Determine the [x, y] coordinate at the center of the cell enclosing the given text.  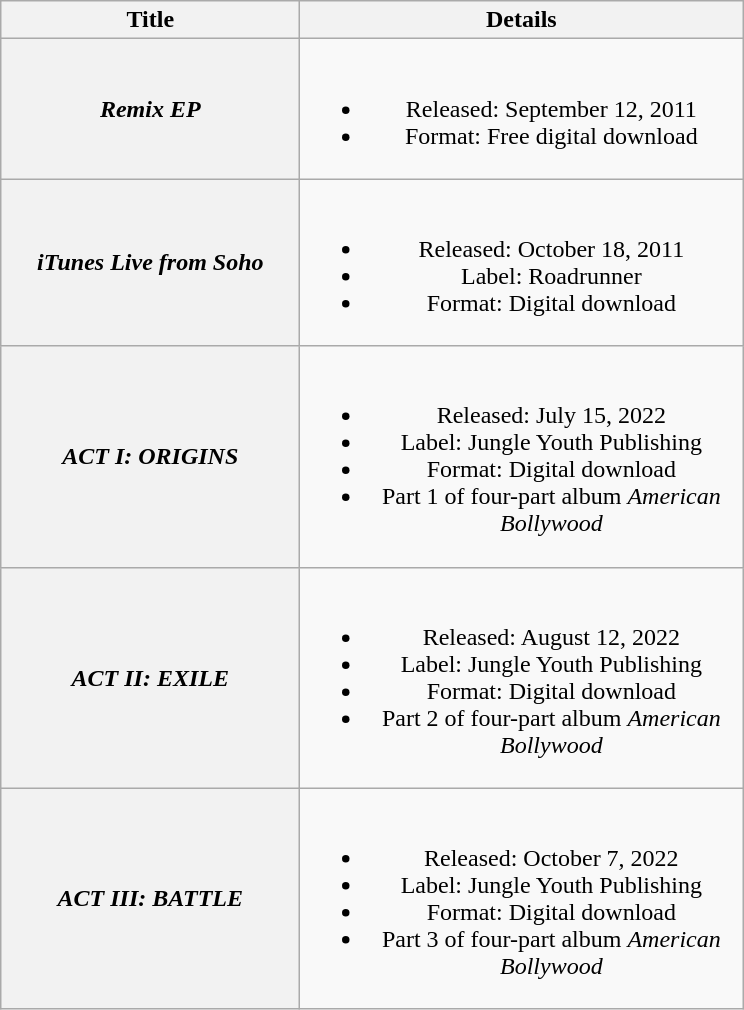
Released: October 18, 2011Label: RoadrunnerFormat: Digital download [522, 262]
Released: July 15, 2022Label: Jungle Youth PublishingFormat: Digital downloadPart 1 of four-part album American Bollywood [522, 456]
Released: October 7, 2022Label: Jungle Youth PublishingFormat: Digital downloadPart 3 of four-part album American Bollywood [522, 898]
iTunes Live from Soho [150, 262]
ACT I: ORIGINS [150, 456]
Details [522, 20]
ACT II: EXILE [150, 678]
Remix EP [150, 109]
Released: September 12, 2011Format: Free digital download [522, 109]
ACT III: BATTLE [150, 898]
Title [150, 20]
Released: August 12, 2022Label: Jungle Youth PublishingFormat: Digital downloadPart 2 of four-part album American Bollywood [522, 678]
